Identify which cell holds the provided text, then report its [X, Y] central coordinate. 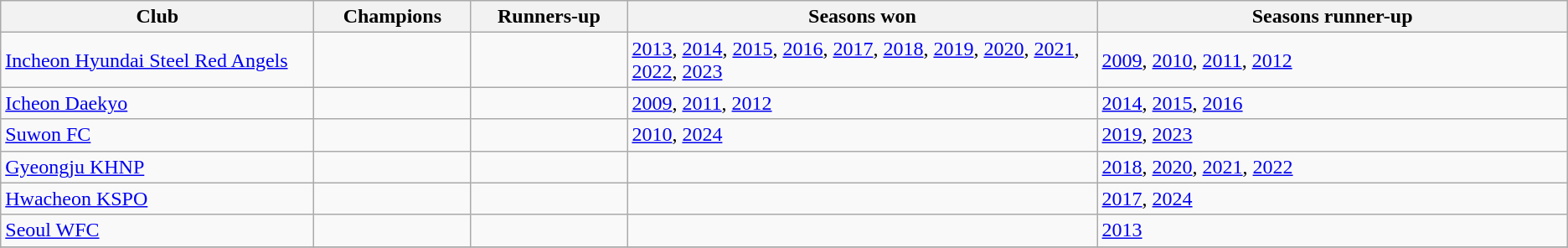
Incheon Hyundai Steel Red Angels [157, 60]
Seasons runner-up [1332, 17]
2014, 2015, 2016 [1332, 103]
Suwon FC [157, 135]
2017, 2024 [1332, 199]
Icheon Daekyo [157, 103]
2013, 2014, 2015, 2016, 2017, 2018, 2019, 2020, 2021, 2022, 2023 [863, 60]
Runners-up [549, 17]
Gyeongju KHNP [157, 167]
2009, 2011, 2012 [863, 103]
2018, 2020, 2021, 2022 [1332, 167]
Club [157, 17]
2009, 2010, 2011, 2012 [1332, 60]
2013 [1332, 230]
2019, 2023 [1332, 135]
2010, 2024 [863, 135]
Hwacheon KSPO [157, 199]
Champions [392, 17]
Seoul WFC [157, 230]
Seasons won [863, 17]
